Provide the [x, y] coordinate of the cell's center where the given text is located.  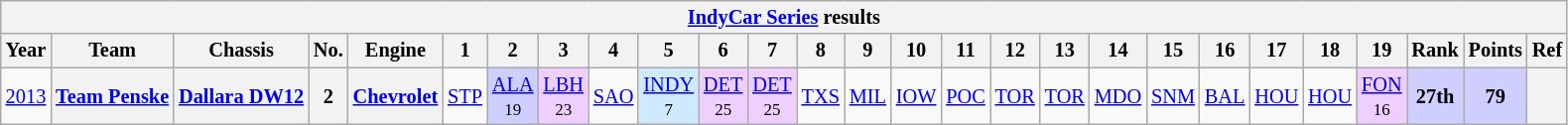
IndyCar Series results [784, 17]
Team [112, 51]
Rank [1435, 51]
Points [1496, 51]
10 [916, 51]
5 [669, 51]
11 [965, 51]
TXS [821, 96]
POC [965, 96]
IOW [916, 96]
18 [1330, 51]
27th [1435, 96]
19 [1381, 51]
17 [1276, 51]
Chassis [241, 51]
13 [1065, 51]
7 [772, 51]
Team Penske [112, 96]
FON16 [1381, 96]
3 [563, 51]
9 [867, 51]
No. [328, 51]
Dallara DW12 [241, 96]
14 [1117, 51]
MIL [867, 96]
2013 [26, 96]
1 [464, 51]
79 [1496, 96]
4 [613, 51]
16 [1225, 51]
Year [26, 51]
8 [821, 51]
INDY7 [669, 96]
6 [722, 51]
LBH23 [563, 96]
SAO [613, 96]
12 [1015, 51]
SNM [1173, 96]
MDO [1117, 96]
Engine [395, 51]
Ref [1547, 51]
BAL [1225, 96]
STP [464, 96]
Chevrolet [395, 96]
ALA19 [513, 96]
15 [1173, 51]
